Extract the [X, Y] coordinate from the center of the cell holding the provided text.  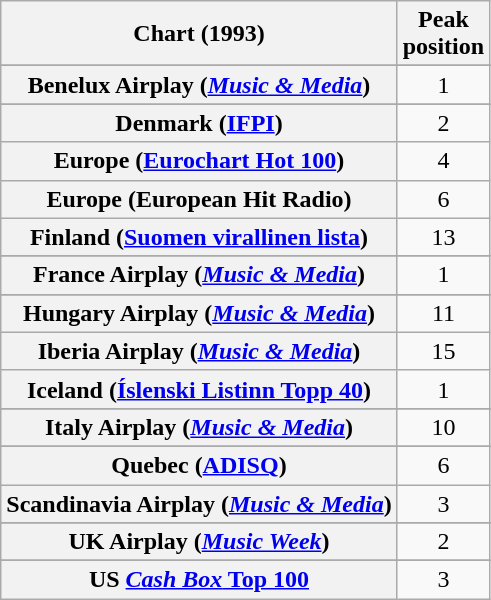
Benelux Airplay (Music & Media) [199, 85]
11 [443, 313]
Scandinavia Airplay (Music & Media) [199, 503]
Finland (Suomen virallinen lista) [199, 237]
Peakposition [443, 34]
Chart (1993) [199, 34]
15 [443, 351]
Italy Airplay (Music & Media) [199, 427]
UK Airplay (Music Week) [199, 542]
Iceland (Íslenski Listinn Topp 40) [199, 389]
France Airplay (Music & Media) [199, 275]
Quebec (ADISQ) [199, 465]
Hungary Airplay (Music & Media) [199, 313]
Europe (Eurochart Hot 100) [199, 161]
4 [443, 161]
Europe (European Hit Radio) [199, 199]
10 [443, 427]
Denmark (IFPI) [199, 123]
Iberia Airplay (Music & Media) [199, 351]
US Cash Box Top 100 [199, 580]
13 [443, 237]
